Locate the cell with the specified text and output its (x, y) center coordinate. 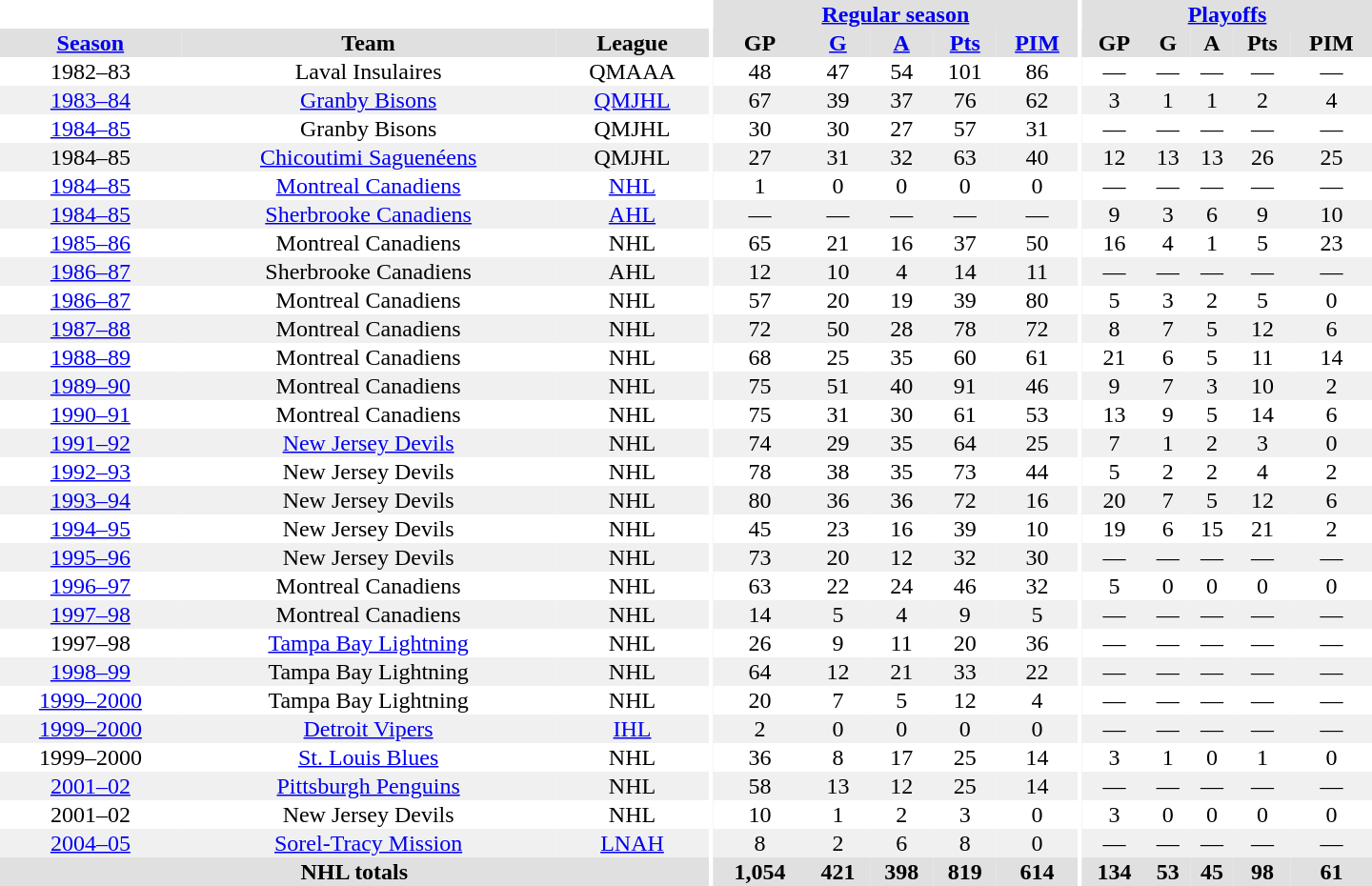
1994–95 (91, 529)
33 (964, 672)
60 (964, 357)
QMAAA (632, 71)
76 (964, 100)
134 (1115, 872)
48 (760, 71)
614 (1037, 872)
Detroit Vipers (369, 729)
819 (964, 872)
Team (369, 43)
29 (838, 443)
67 (760, 100)
47 (838, 71)
86 (1037, 71)
Sorel-Tracy Mission (369, 843)
1983–84 (91, 100)
1988–89 (91, 357)
51 (838, 386)
IHL (632, 729)
Chicoutimi Saguenéens (369, 157)
1996–97 (91, 586)
398 (901, 872)
38 (838, 472)
421 (838, 872)
68 (760, 357)
17 (901, 757)
St. Louis Blues (369, 757)
NHL totals (354, 872)
Season (91, 43)
1995–96 (91, 557)
League (632, 43)
1998–99 (91, 672)
1991–92 (91, 443)
2004–05 (91, 843)
98 (1262, 872)
58 (760, 786)
74 (760, 443)
Pittsburgh Penguins (369, 786)
1990–91 (91, 414)
91 (964, 386)
28 (901, 329)
Playoffs (1227, 14)
1992–93 (91, 472)
44 (1037, 472)
101 (964, 71)
62 (1037, 100)
LNAH (632, 843)
Regular season (896, 14)
65 (760, 243)
1,054 (760, 872)
1982–83 (91, 71)
24 (901, 586)
1989–90 (91, 386)
1985–86 (91, 243)
1987–88 (91, 329)
15 (1212, 529)
Laval Insulaires (369, 71)
54 (901, 71)
1993–94 (91, 500)
